Output the [x, y] coordinate of the center of the cell containing the given text.  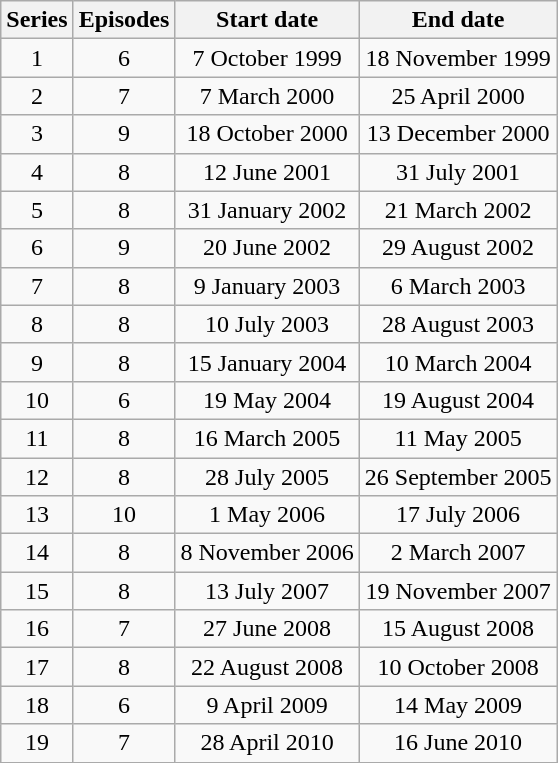
28 August 2003 [458, 324]
10 March 2004 [458, 362]
17 July 2006 [458, 515]
18 November 1999 [458, 58]
22 August 2008 [267, 667]
28 April 2010 [267, 743]
10 July 2003 [267, 324]
18 [37, 705]
2 [37, 96]
28 July 2005 [267, 477]
16 June 2010 [458, 743]
2 March 2007 [458, 553]
21 March 2002 [458, 210]
16 March 2005 [267, 438]
9 April 2009 [267, 705]
Series [37, 20]
11 May 2005 [458, 438]
15 [37, 591]
5 [37, 210]
Start date [267, 20]
11 [37, 438]
8 November 2006 [267, 553]
16 [37, 629]
3 [37, 134]
29 August 2002 [458, 248]
25 April 2000 [458, 96]
13 July 2007 [267, 591]
31 January 2002 [267, 210]
12 June 2001 [267, 172]
19 November 2007 [458, 591]
19 August 2004 [458, 400]
15 August 2008 [458, 629]
27 June 2008 [267, 629]
17 [37, 667]
9 January 2003 [267, 286]
20 June 2002 [267, 248]
18 October 2000 [267, 134]
1 May 2006 [267, 515]
19 May 2004 [267, 400]
14 May 2009 [458, 705]
13 December 2000 [458, 134]
7 October 1999 [267, 58]
13 [37, 515]
31 July 2001 [458, 172]
12 [37, 477]
1 [37, 58]
Episodes [124, 20]
19 [37, 743]
End date [458, 20]
14 [37, 553]
15 January 2004 [267, 362]
7 March 2000 [267, 96]
4 [37, 172]
10 October 2008 [458, 667]
26 September 2005 [458, 477]
6 March 2003 [458, 286]
